Return the (x, y) coordinate for the center point of the cell that contains the specified text.  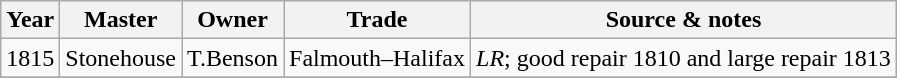
1815 (30, 58)
T.Benson (233, 58)
Year (30, 20)
Master (121, 20)
Stonehouse (121, 58)
Falmouth–Halifax (378, 58)
LR; good repair 1810 and large repair 1813 (684, 58)
Source & notes (684, 20)
Trade (378, 20)
Owner (233, 20)
